From the cell containing the given text, extract its center point as (x, y) coordinate. 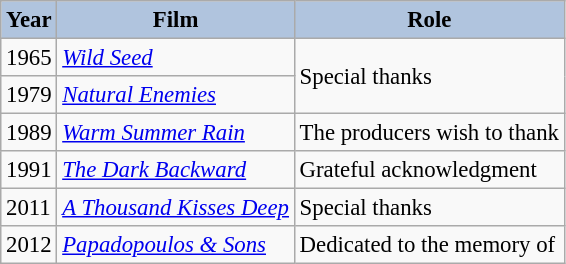
Natural Enemies (176, 95)
The producers wish to thank (429, 133)
The Dark Backward (176, 170)
Warm Summer Rain (176, 133)
Year (29, 20)
2012 (29, 245)
Wild Seed (176, 58)
Role (429, 20)
1965 (29, 58)
Grateful acknowledgment (429, 170)
Film (176, 20)
Papadopoulos & Sons (176, 245)
Dedicated to the memory of (429, 245)
2011 (29, 208)
A Thousand Kisses Deep (176, 208)
1989 (29, 133)
1979 (29, 95)
1991 (29, 170)
